Return the [X, Y] coordinate for the center point of the cell that contains the specified text.  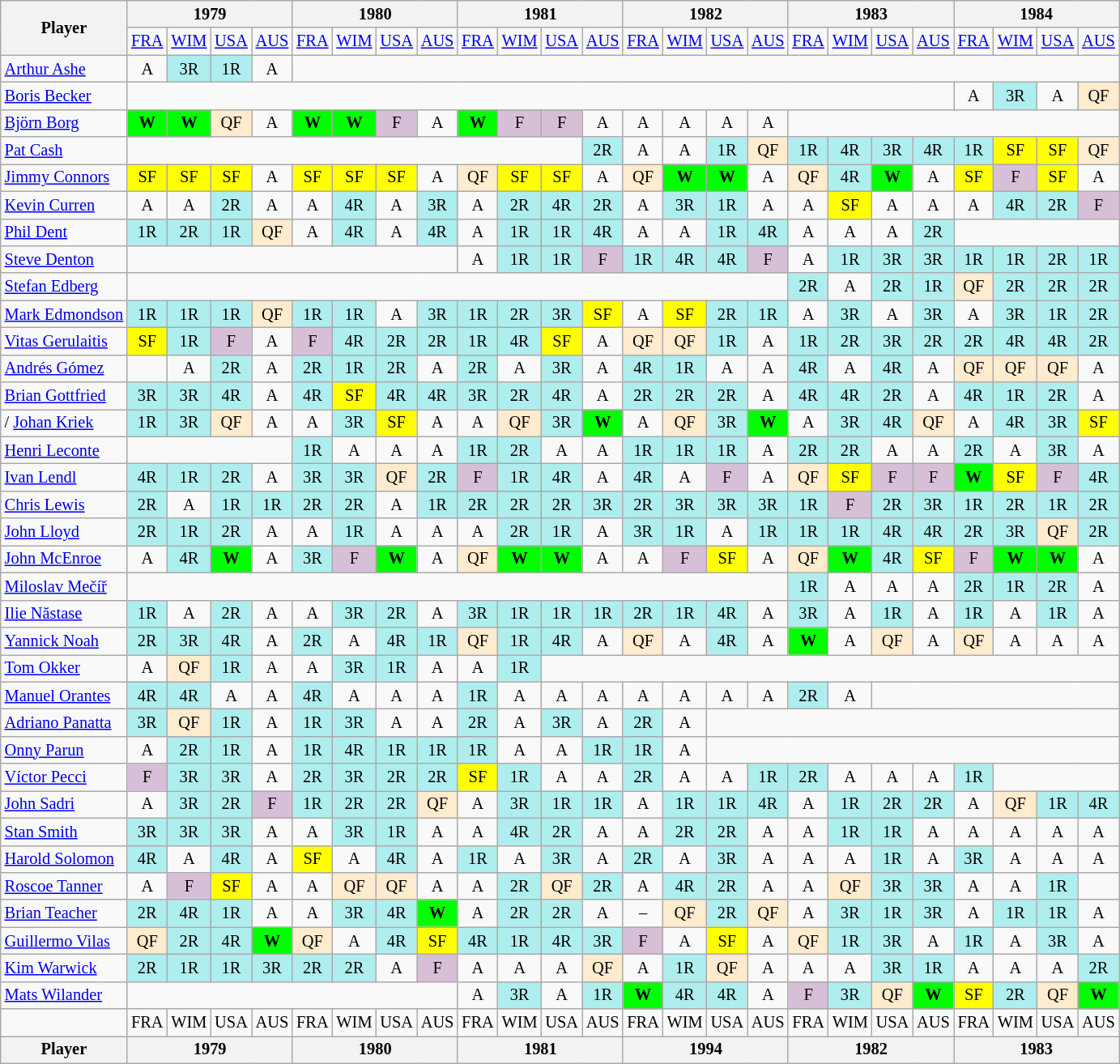
John Sadri [64, 804]
Brian Gottfried [64, 396]
Mark Edmondson [64, 314]
Ilie Năstase [64, 614]
Kevin Curren [64, 205]
Jimmy Connors [64, 177]
– [643, 913]
Harold Solomon [64, 859]
Kim Warwick [64, 968]
Brian Teacher [64, 913]
Andrés Gómez [64, 368]
Onny Parun [64, 750]
Adriano Panatta [64, 722]
Henri Leconte [64, 450]
Arthur Ashe [64, 69]
Víctor Pecci [64, 777]
Tom Okker [64, 668]
Boris Becker [64, 96]
1984 [1037, 14]
Mats Wilander [64, 995]
Vitas Gerulaitis [64, 341]
Roscoe Tanner [64, 886]
John Lloyd [64, 532]
Pat Cash [64, 151]
Yannick Noah [64, 641]
Stan Smith [64, 832]
Chris Lewis [64, 504]
Phil Dent [64, 232]
Miloslav Mečíř [64, 586]
John McEnroe [64, 559]
Stefan Edberg [64, 287]
Ivan Lendl [64, 477]
Steve Denton [64, 259]
Guillermo Vilas [64, 941]
1994 [705, 1049]
Manuel Orantes [64, 696]
/ Johan Kriek [64, 423]
Björn Borg [64, 123]
